Extract the (X, Y) coordinate from the center of the cell holding the provided text.  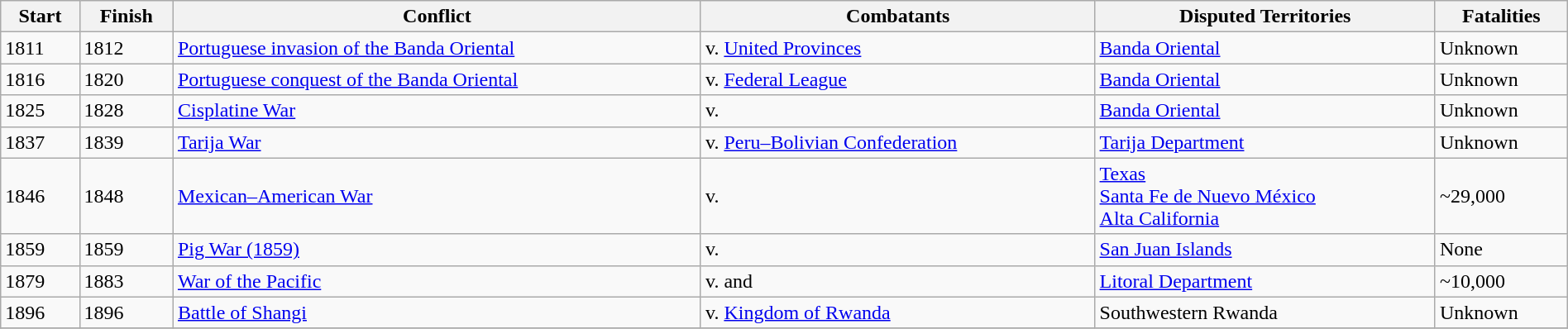
Conflict (437, 17)
1837 (40, 142)
War of the Pacific (437, 281)
Tarija War (437, 142)
San Juan Islands (1265, 250)
Battle of Shangi (437, 312)
1816 (40, 79)
v. Peru–Bolivian Confederation (898, 142)
1846 (40, 196)
Southwestern Rwanda (1265, 312)
1812 (126, 48)
1820 (126, 79)
1811 (40, 48)
Pig War (1859) (437, 250)
Start (40, 17)
v. and (898, 281)
Finish (126, 17)
Mexican–American War (437, 196)
v. Federal League (898, 79)
v. Kingdom of Rwanda (898, 312)
Tarija Department (1265, 142)
~10,000 (1501, 281)
None (1501, 250)
Combatants (898, 17)
1879 (40, 281)
Portuguese conquest of the Banda Oriental (437, 79)
TexasSanta Fe de Nuevo MéxicoAlta California (1265, 196)
1848 (126, 196)
Disputed Territories (1265, 17)
Litoral Department (1265, 281)
1839 (126, 142)
Fatalities (1501, 17)
Portuguese invasion of the Banda Oriental (437, 48)
Cisplatine War (437, 111)
v. United Provinces (898, 48)
1828 (126, 111)
~29,000 (1501, 196)
1883 (126, 281)
1825 (40, 111)
